Detect which cell encompasses the target text, then output its (x, y) center coordinate. 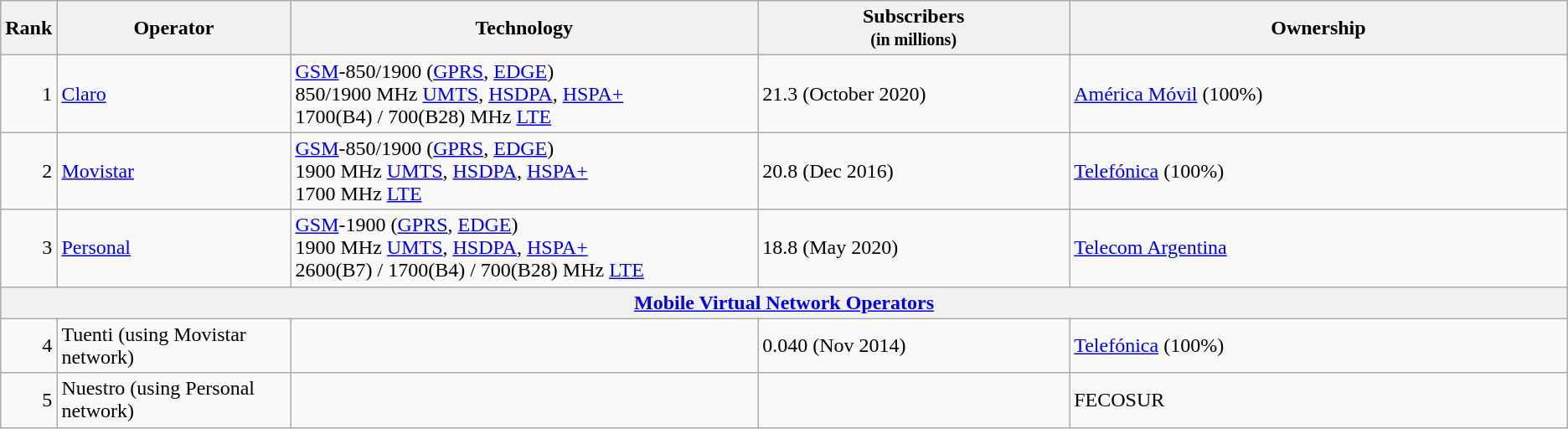
Rank (28, 28)
Nuestro (using Personal network) (174, 401)
FECOSUR (1318, 401)
Personal (174, 248)
GSM-850/1900 (GPRS, EDGE)850/1900 MHz UMTS, HSDPA, HSPA+1700(B4) / 700(B28) MHz LTE (524, 94)
0.040 (Nov 2014) (914, 345)
Telecom Argentina (1318, 248)
Movistar (174, 171)
Operator (174, 28)
20.8 (Dec 2016) (914, 171)
Technology (524, 28)
Subscribers(in millions) (914, 28)
GSM-1900 (GPRS, EDGE)1900 MHz UMTS, HSDPA, HSPA+2600(B7) / 1700(B4) / 700(B28) MHz LTE (524, 248)
3 (28, 248)
1 (28, 94)
5 (28, 401)
2 (28, 171)
Tuenti (using Movistar network) (174, 345)
Mobile Virtual Network Operators (784, 302)
Claro (174, 94)
Ownership (1318, 28)
GSM-850/1900 (GPRS, EDGE)1900 MHz UMTS, HSDPA, HSPA+1700 MHz LTE (524, 171)
América Móvil (100%) (1318, 94)
4 (28, 345)
18.8 (May 2020) (914, 248)
21.3 (October 2020) (914, 94)
